Scan for the cell matching the given text and deliver its (x, y) coordinate at center. 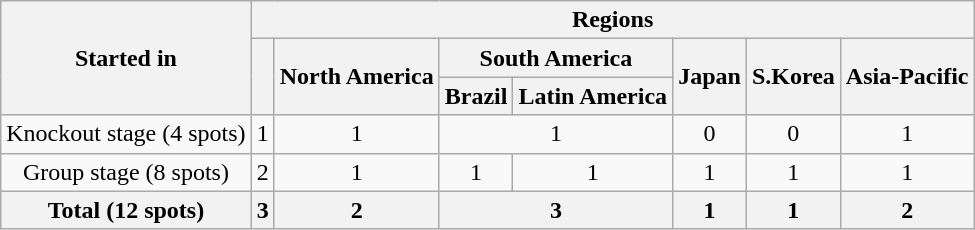
Regions (612, 20)
North America (356, 77)
South America (556, 58)
Total (12 spots) (126, 210)
Japan (710, 77)
Knockout stage (4 spots) (126, 134)
Brazil (476, 96)
Latin America (593, 96)
Started in (126, 58)
Asia-Pacific (907, 77)
S.Korea (793, 77)
Group stage (8 spots) (126, 172)
